Capture the cell that displays the provided text and extract its [X, Y] central coordinate. 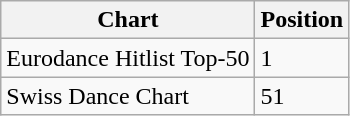
Eurodance Hitlist Top-50 [128, 58]
Swiss Dance Chart [128, 96]
Chart [128, 20]
1 [302, 58]
Position [302, 20]
51 [302, 96]
